Capture the cell that displays the provided text and extract its (X, Y) central coordinate. 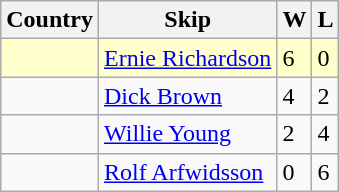
W (294, 20)
Rolf Arfwidsson (187, 172)
Willie Young (187, 134)
Dick Brown (187, 96)
L (326, 20)
Ernie Richardson (187, 58)
Country (50, 20)
Skip (187, 20)
